Find where the given text appears and provide that cell's center as (x, y) coordinate. 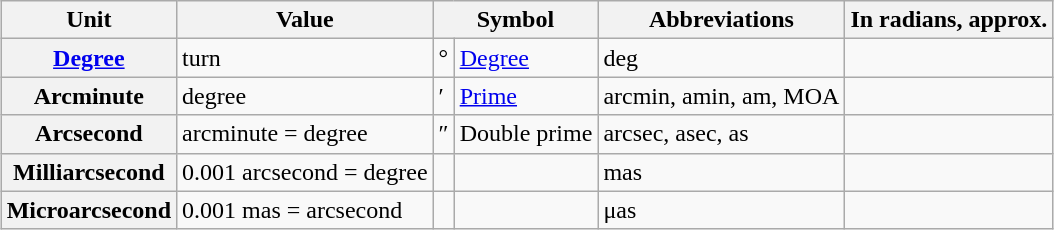
Prime (526, 96)
arcmin, amin, am, MOA (722, 96)
″ (444, 134)
° (444, 58)
Arcminute (88, 96)
Symbol (516, 20)
mas (722, 172)
0.001 mas = arcsecond (305, 210)
Arcsecond (88, 134)
turn (305, 58)
′ (444, 96)
deg (722, 58)
Abbreviations (722, 20)
degree (305, 96)
Double prime (526, 134)
Microarcsecond (88, 210)
μas (722, 210)
In radians, approx. (949, 20)
arcminute = degree (305, 134)
Unit (88, 20)
arcsec, asec, as (722, 134)
0.001 arcsecond = degree (305, 172)
Milliarcsecond (88, 172)
Value (305, 20)
